Return (x, y) of the center of cell containing provided text 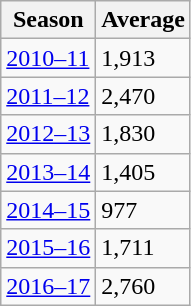
2013–14 (48, 172)
2015–16 (48, 248)
Season (48, 20)
1,711 (144, 248)
2016–17 (48, 286)
2,760 (144, 286)
Average (144, 20)
2012–13 (48, 134)
2011–12 (48, 96)
1,830 (144, 134)
2014–15 (48, 210)
977 (144, 210)
2,470 (144, 96)
2010–11 (48, 58)
1,405 (144, 172)
1,913 (144, 58)
